Detect which cell encompasses the target text, then output its (X, Y) center coordinate. 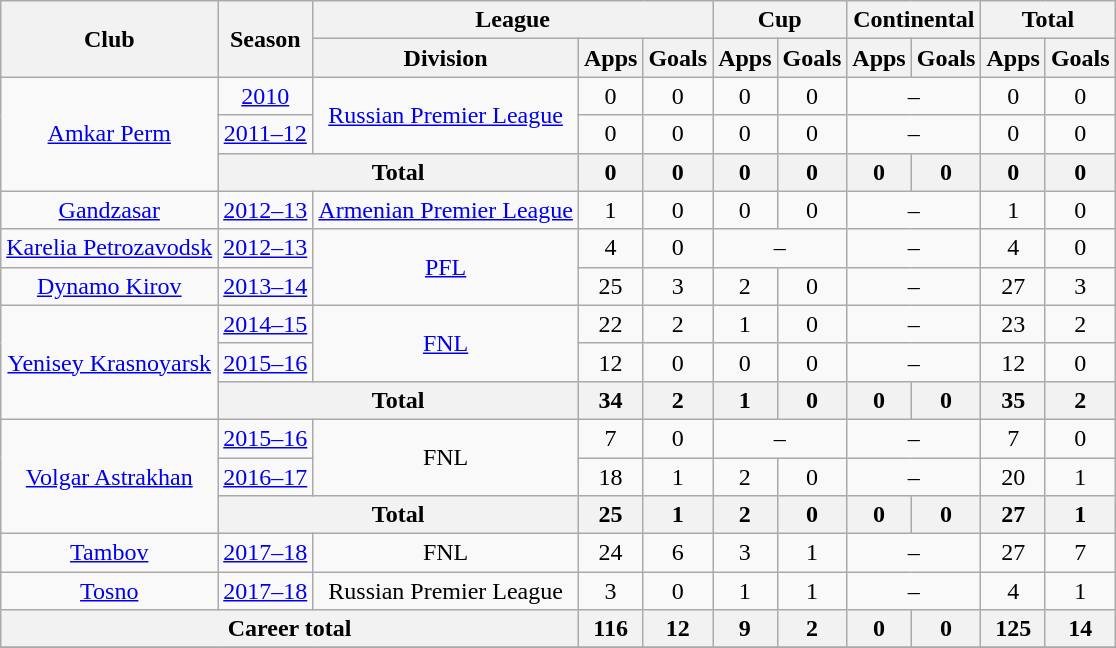
22 (610, 324)
14 (1080, 629)
2011–12 (266, 134)
Amkar Perm (110, 134)
Division (446, 58)
34 (610, 400)
Karelia Petrozavodsk (110, 248)
Armenian Premier League (446, 210)
125 (1013, 629)
2014–15 (266, 324)
116 (610, 629)
Volgar Astrakhan (110, 476)
Tosno (110, 591)
Continental (914, 20)
League (513, 20)
6 (678, 553)
Tambov (110, 553)
23 (1013, 324)
2013–14 (266, 286)
24 (610, 553)
35 (1013, 400)
PFL (446, 267)
2016–17 (266, 477)
Yenisey Krasnoyarsk (110, 362)
Club (110, 39)
Dynamo Kirov (110, 286)
9 (745, 629)
Gandzasar (110, 210)
Cup (780, 20)
Career total (290, 629)
20 (1013, 477)
Season (266, 39)
2010 (266, 96)
18 (610, 477)
